From the cell containing the given text, extract its center point as (x, y) coordinate. 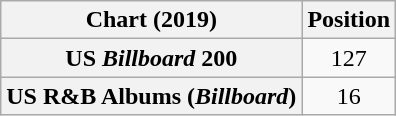
US Billboard 200 (152, 58)
US R&B Albums (Billboard) (152, 96)
Position (349, 20)
Chart (2019) (152, 20)
127 (349, 58)
16 (349, 96)
